Return [x, y] of the center of cell containing provided text 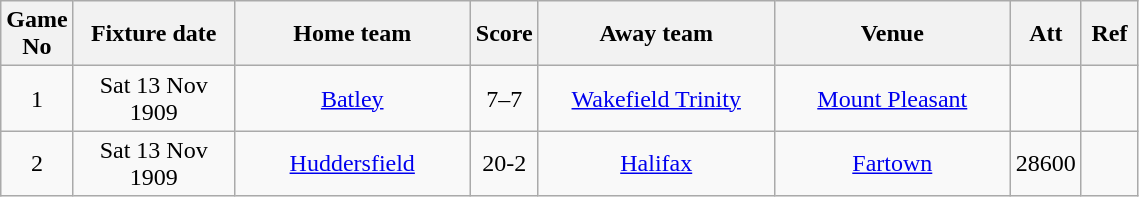
Batley [352, 98]
7–7 [504, 98]
Fixture date [154, 34]
Away team [656, 34]
Halifax [656, 164]
Venue [892, 34]
Huddersfield [352, 164]
2 [37, 164]
Fartown [892, 164]
28600 [1046, 164]
Game No [37, 34]
Ref [1109, 34]
1 [37, 98]
Wakefield Trinity [656, 98]
Mount Pleasant [892, 98]
Att [1046, 34]
Score [504, 34]
20-2 [504, 164]
Home team [352, 34]
